Capture the cell that displays the provided text and extract its (x, y) central coordinate. 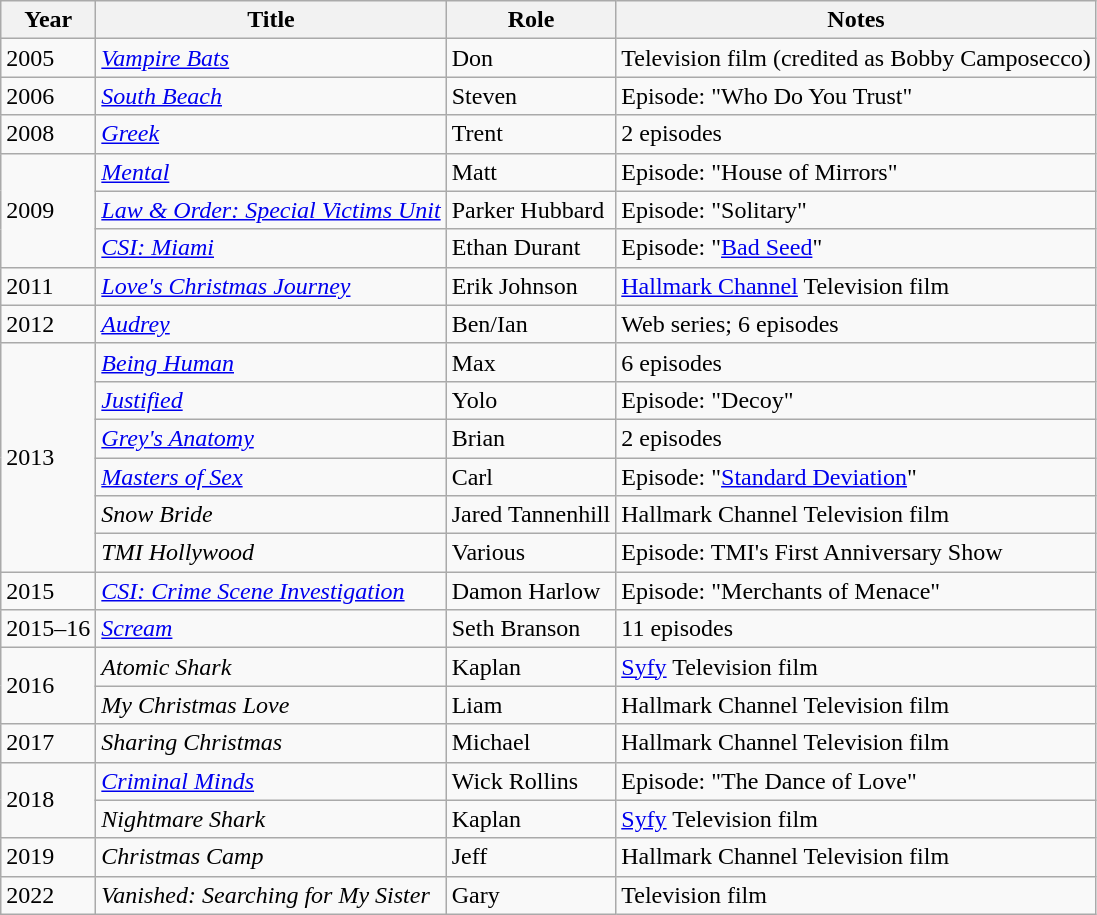
Episode: "Decoy" (856, 400)
Television film (credited as Bobby Camposecco) (856, 58)
South Beach (271, 96)
CSI: Crime Scene Investigation (271, 591)
2005 (48, 58)
Mental (271, 172)
Web series; 6 episodes (856, 324)
Episode: "Solitary" (856, 210)
Wick Rollins (531, 781)
2018 (48, 800)
Masters of Sex (271, 477)
6 episodes (856, 362)
Carl (531, 477)
11 episodes (856, 629)
Episode: "House of Mirrors" (856, 172)
Parker Hubbard (531, 210)
Episode: "Bad Seed" (856, 248)
Jeff (531, 857)
Trent (531, 134)
Episode: "Merchants of Menace" (856, 591)
Atomic Shark (271, 667)
Title (271, 20)
Scream (271, 629)
TMI Hollywood (271, 553)
2013 (48, 457)
2008 (48, 134)
Steven (531, 96)
2012 (48, 324)
Year (48, 20)
Role (531, 20)
Damon Harlow (531, 591)
Don (531, 58)
Vanished: Searching for My Sister (271, 895)
Michael (531, 743)
My Christmas Love (271, 705)
Seth Branson (531, 629)
2011 (48, 286)
Max (531, 362)
2022 (48, 895)
Ethan Durant (531, 248)
Television film (856, 895)
2006 (48, 96)
Greek (271, 134)
Vampire Bats (271, 58)
Episode: "Who Do You Trust" (856, 96)
Jared Tannenhill (531, 515)
2015 (48, 591)
Audrey (271, 324)
Episode: "The Dance of Love" (856, 781)
2015–16 (48, 629)
2017 (48, 743)
Erik Johnson (531, 286)
Yolo (531, 400)
Being Human (271, 362)
Justified (271, 400)
Matt (531, 172)
2019 (48, 857)
Brian (531, 438)
Nightmare Shark (271, 819)
Love's Christmas Journey (271, 286)
Ben/Ian (531, 324)
CSI: Miami (271, 248)
Sharing Christmas (271, 743)
Snow Bride (271, 515)
Episode: "Standard Deviation" (856, 477)
Gary (531, 895)
2009 (48, 210)
Notes (856, 20)
Criminal Minds (271, 781)
Law & Order: Special Victims Unit (271, 210)
Various (531, 553)
Liam (531, 705)
Christmas Camp (271, 857)
2016 (48, 686)
Grey's Anatomy (271, 438)
Episode: TMI's First Anniversary Show (856, 553)
